From the cell containing the given text, extract its center point as (X, Y) coordinate. 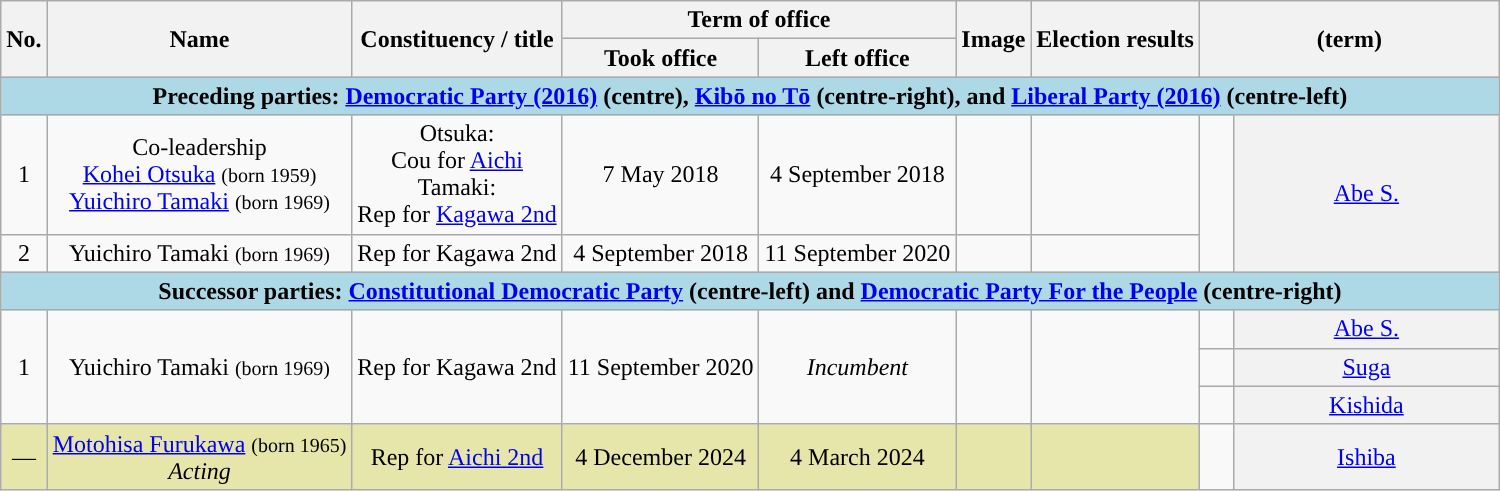
Constituency / title (457, 39)
Suga (1366, 367)
Ishiba (1366, 456)
Successor parties: Constitutional Democratic Party (centre-left) and Democratic Party For the People (centre-right) (750, 291)
2 (24, 253)
— (24, 456)
Co-leadershipKohei Otsuka (born 1959)Yuichiro Tamaki (born 1969) (200, 174)
Motohisa Furukawa (born 1965)Acting (200, 456)
7 May 2018 (660, 174)
Image (994, 39)
(term) (1349, 39)
4 March 2024 (858, 456)
Preceding parties: Democratic Party (2016) (centre), Kibō no Tō (centre-right), and Liberal Party (2016) (centre-left) (750, 96)
Rep for Aichi 2nd (457, 456)
Election results (1116, 39)
No. (24, 39)
Left office (858, 58)
Took office (660, 58)
Term of office (759, 20)
Otsuka: Cou for AichiTamaki:Rep for Kagawa 2nd (457, 174)
Kishida (1366, 405)
Incumbent (858, 367)
Name (200, 39)
4 December 2024 (660, 456)
